Output the (x, y) coordinate of the center of the cell containing the given text.  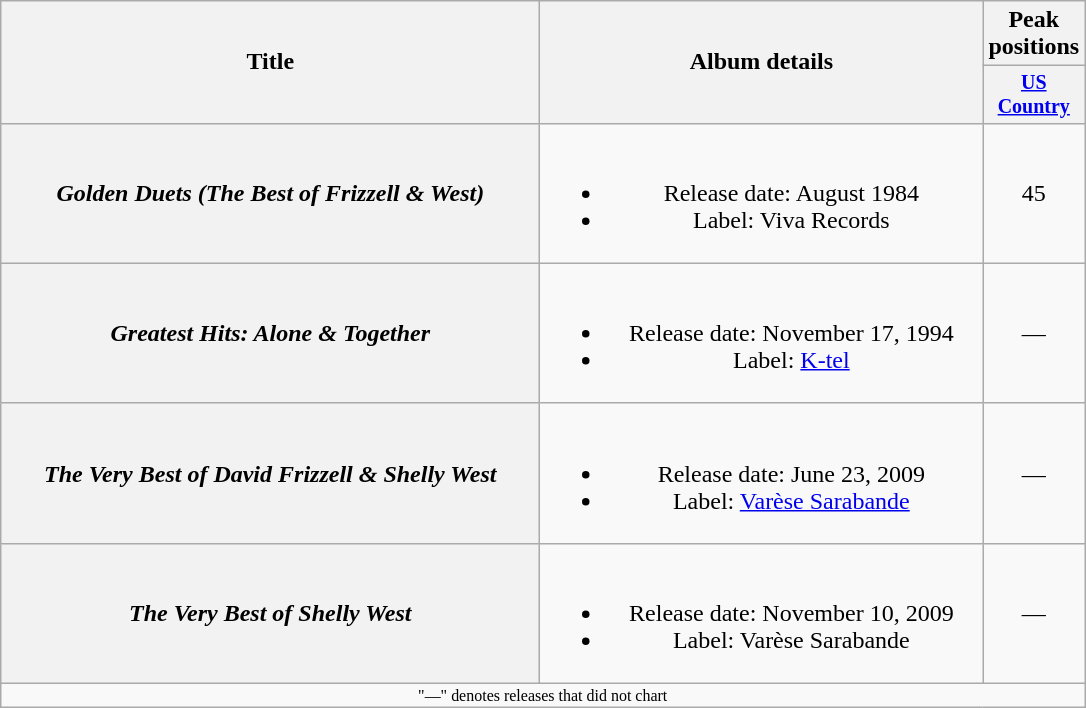
Peakpositions (1034, 34)
US Country (1034, 94)
"—" denotes releases that did not chart (543, 696)
Release date: November 10, 2009Label: Varèse Sarabande (762, 613)
The Very Best of David Frizzell & Shelly West (270, 473)
Greatest Hits: Alone & Together (270, 333)
Album details (762, 62)
Title (270, 62)
Release date: November 17, 1994Label: K-tel (762, 333)
Release date: June 23, 2009Label: Varèse Sarabande (762, 473)
Release date: August 1984Label: Viva Records (762, 193)
Golden Duets (The Best of Frizzell & West) (270, 193)
The Very Best of Shelly West (270, 613)
45 (1034, 193)
